Detect which cell encompasses the target text, then output its [X, Y] center coordinate. 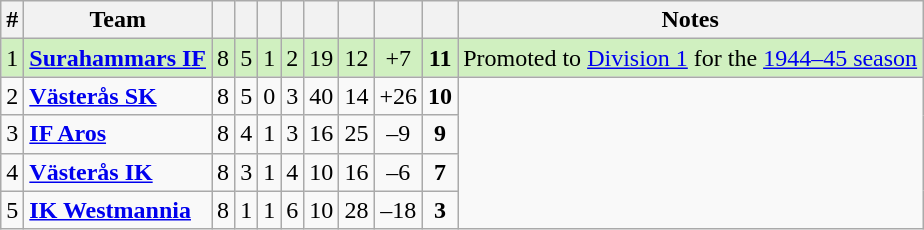
+26 [398, 96]
11 [440, 58]
25 [356, 134]
Västerås SK [118, 96]
# [12, 20]
19 [322, 58]
0 [270, 96]
+7 [398, 58]
–6 [398, 172]
12 [356, 58]
IK Westmannia [118, 210]
9 [440, 134]
Team [118, 20]
Promoted to Division 1 for the 1944–45 season [690, 58]
Surahammars IF [118, 58]
14 [356, 96]
7 [440, 172]
28 [356, 210]
–18 [398, 210]
–9 [398, 134]
Notes [690, 20]
40 [322, 96]
6 [292, 210]
IF Aros [118, 134]
Västerås IK [118, 172]
